Locate the cell with the specified text and output its [x, y] center coordinate. 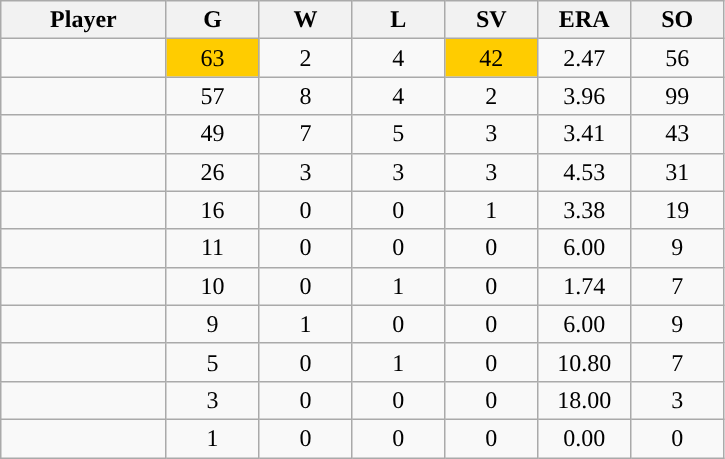
W [306, 20]
26 [212, 172]
10 [212, 286]
31 [678, 172]
G [212, 20]
3.41 [584, 134]
ERA [584, 20]
49 [212, 134]
8 [306, 96]
10.80 [584, 362]
16 [212, 210]
18.00 [584, 400]
0.00 [584, 438]
43 [678, 134]
56 [678, 58]
57 [212, 96]
SV [492, 20]
4.53 [584, 172]
19 [678, 210]
SO [678, 20]
63 [212, 58]
1.74 [584, 286]
2.47 [584, 58]
42 [492, 58]
3.38 [584, 210]
3.96 [584, 96]
Player [84, 20]
99 [678, 96]
L [398, 20]
11 [212, 248]
